Pinpoint the cell where the given text exists, returning its [X, Y] midpoint coordinate. 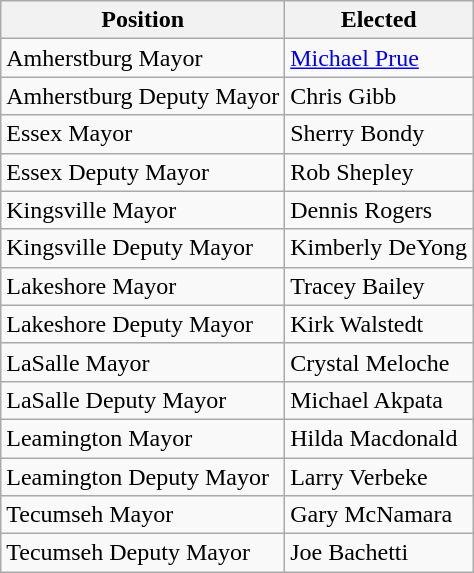
LaSalle Deputy Mayor [143, 400]
Essex Mayor [143, 134]
Larry Verbeke [379, 477]
Dennis Rogers [379, 210]
Kirk Walstedt [379, 324]
Amherstburg Mayor [143, 58]
Essex Deputy Mayor [143, 172]
Kimberly DeYong [379, 248]
Chris Gibb [379, 96]
Sherry Bondy [379, 134]
Hilda Macdonald [379, 438]
Gary McNamara [379, 515]
Leamington Deputy Mayor [143, 477]
Elected [379, 20]
Tecumseh Deputy Mayor [143, 553]
Leamington Mayor [143, 438]
Crystal Meloche [379, 362]
Rob Shepley [379, 172]
Tecumseh Mayor [143, 515]
Tracey Bailey [379, 286]
Lakeshore Mayor [143, 286]
Kingsville Mayor [143, 210]
LaSalle Mayor [143, 362]
Joe Bachetti [379, 553]
Michael Akpata [379, 400]
Position [143, 20]
Amherstburg Deputy Mayor [143, 96]
Kingsville Deputy Mayor [143, 248]
Lakeshore Deputy Mayor [143, 324]
Michael Prue [379, 58]
